Return the (x, y) coordinate for the center point of the cell that contains the specified text.  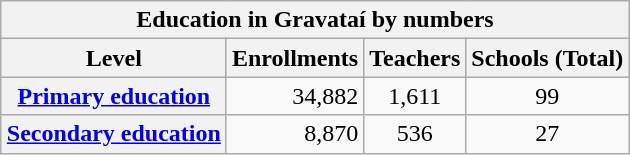
Level (114, 58)
Enrollments (294, 58)
27 (548, 134)
34,882 (294, 96)
99 (548, 96)
536 (415, 134)
Primary education (114, 96)
Secondary education (114, 134)
Teachers (415, 58)
Education in Gravataí by numbers (314, 20)
Schools (Total) (548, 58)
1,611 (415, 96)
8,870 (294, 134)
